Identify which cell holds the provided text, then report its [x, y] central coordinate. 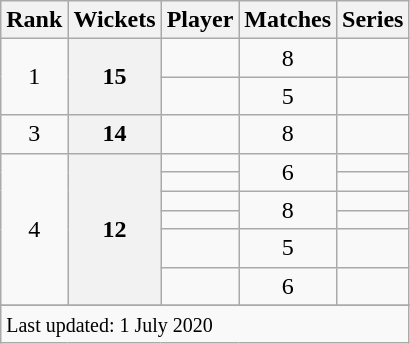
12 [114, 229]
Player [200, 20]
Matches [288, 20]
14 [114, 134]
15 [114, 77]
1 [34, 77]
4 [34, 229]
Rank [34, 20]
Series [373, 20]
3 [34, 134]
Wickets [114, 20]
Last updated: 1 July 2020 [205, 324]
